Pinpoint the cell where the given text exists, returning its (X, Y) midpoint coordinate. 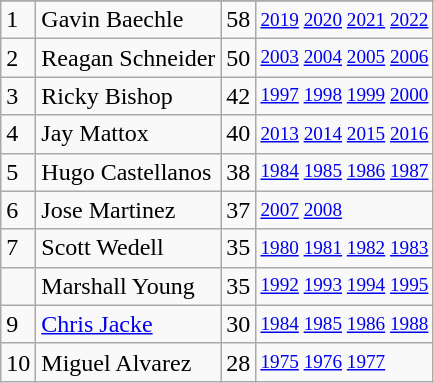
2 (18, 58)
Scott Wedell (128, 248)
3 (18, 96)
42 (238, 96)
5 (18, 172)
2003 2004 2005 2006 (344, 58)
6 (18, 210)
2013 2014 2015 2016 (344, 134)
Jose Martinez (128, 210)
1975 1976 1977 (344, 362)
40 (238, 134)
Ricky Bishop (128, 96)
50 (238, 58)
37 (238, 210)
28 (238, 362)
1980 1981 1982 1983 (344, 248)
Hugo Castellanos (128, 172)
Miguel Alvarez (128, 362)
58 (238, 20)
38 (238, 172)
Jay Mattox (128, 134)
1992 1993 1994 1995 (344, 286)
9 (18, 324)
1997 1998 1999 2000 (344, 96)
Marshall Young (128, 286)
Gavin Baechle (128, 20)
2007 2008 (344, 210)
7 (18, 248)
30 (238, 324)
4 (18, 134)
2019 2020 2021 2022 (344, 20)
1984 1985 1986 1987 (344, 172)
1 (18, 20)
10 (18, 362)
Chris Jacke (128, 324)
1984 1985 1986 1988 (344, 324)
Reagan Schneider (128, 58)
